For the text-containing cell, return its midpoint in (x, y) coordinate format. 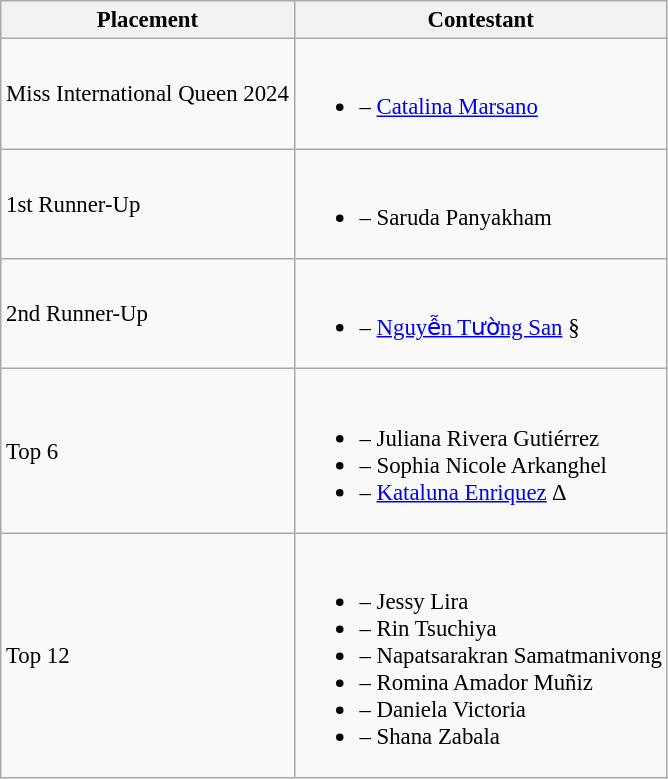
– Nguyễn Tường San § (480, 314)
Placement (148, 20)
Top 6 (148, 451)
– Saruda Panyakham (480, 204)
– Catalina Marsano (480, 94)
Miss International Queen 2024 (148, 94)
1st Runner-Up (148, 204)
2nd Runner-Up (148, 314)
Contestant (480, 20)
– Juliana Rivera Gutiérrez – Sophia Nicole Arkanghel – Kataluna Enriquez ∆ (480, 451)
– Jessy Lira – Rin Tsuchiya – Napatsarakran Samatmanivong – Romina Amador Muñiz – Daniela Victoria – Shana Zabala (480, 656)
Top 12 (148, 656)
